Detect which cell encompasses the target text, then output its [X, Y] center coordinate. 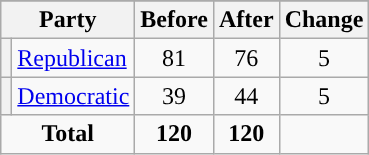
Party [68, 20]
Total [68, 134]
76 [246, 58]
44 [246, 96]
39 [174, 96]
Change [324, 20]
After [246, 20]
Before [174, 20]
81 [174, 58]
Republican [74, 58]
Democratic [74, 96]
